Determine the (X, Y) coordinate at the center of the cell enclosing the given text.  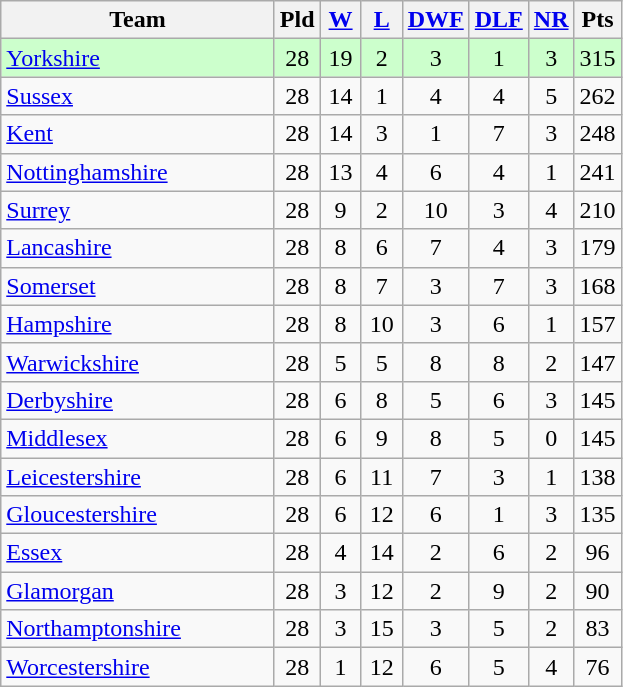
315 (598, 58)
Worcestershire (138, 667)
L (382, 20)
241 (598, 172)
210 (598, 210)
W (340, 20)
138 (598, 477)
83 (598, 629)
DLF (498, 20)
135 (598, 515)
Warwickshire (138, 362)
Surrey (138, 210)
Somerset (138, 286)
Team (138, 20)
Pld (297, 20)
96 (598, 553)
Yorkshire (138, 58)
248 (598, 134)
Hampshire (138, 324)
Nottinghamshire (138, 172)
Derbyshire (138, 400)
157 (598, 324)
Kent (138, 134)
Middlesex (138, 438)
NR (551, 20)
Leicestershire (138, 477)
179 (598, 248)
19 (340, 58)
DWF (436, 20)
Gloucestershire (138, 515)
Pts (598, 20)
90 (598, 591)
Glamorgan (138, 591)
262 (598, 96)
76 (598, 667)
Northamptonshire (138, 629)
Essex (138, 553)
11 (382, 477)
0 (551, 438)
168 (598, 286)
147 (598, 362)
15 (382, 629)
Lancashire (138, 248)
Sussex (138, 96)
13 (340, 172)
